Capture the cell that displays the provided text and extract its [x, y] central coordinate. 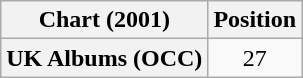
27 [255, 58]
UK Albums (OCC) [104, 58]
Position [255, 20]
Chart (2001) [104, 20]
